Extract the (x, y) coordinate from the center of the cell holding the provided text.  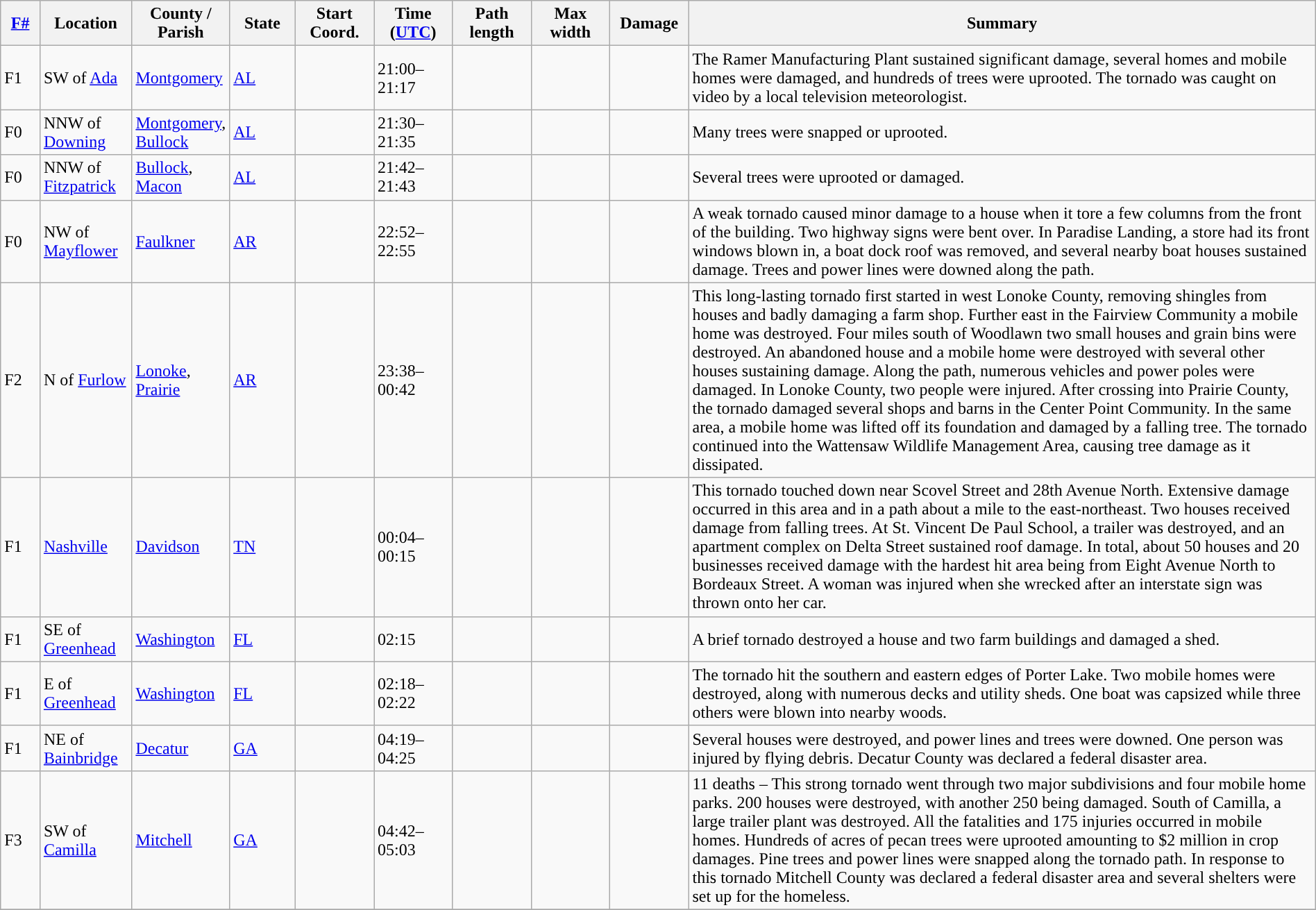
N of Furlow (85, 380)
NNW of Downing (85, 132)
Summary (1002, 24)
NNW of Fitzpatrick (85, 178)
Location (85, 24)
SW of Camilla (85, 840)
Time (UTC) (414, 24)
F2 (21, 380)
23:38–00:42 (414, 380)
22:52–22:55 (414, 242)
Many trees were snapped or uprooted. (1002, 132)
E of Greenhead (85, 693)
SE of Greenhead (85, 639)
Faulkner (180, 242)
NE of Bainbridge (85, 748)
Bullock, Macon (180, 178)
Path length (491, 24)
Mitchell (180, 840)
Damage (648, 24)
21:42–21:43 (414, 178)
21:00–21:17 (414, 78)
Montgomery, Bullock (180, 132)
F# (21, 24)
Nashville (85, 547)
21:30–21:35 (414, 132)
A brief tornado destroyed a house and two farm buildings and damaged a shed. (1002, 639)
04:42–05:03 (414, 840)
02:18–02:22 (414, 693)
NW of Mayflower (85, 242)
Max width (571, 24)
Montgomery (180, 78)
County / Parish (180, 24)
00:04–00:15 (414, 547)
04:19–04:25 (414, 748)
SW of Ada (85, 78)
Decatur (180, 748)
Lonoke, Prairie (180, 380)
Start Coord. (335, 24)
TN (262, 547)
02:15 (414, 639)
F3 (21, 840)
Davidson (180, 547)
Several trees were uprooted or damaged. (1002, 178)
State (262, 24)
